Output the [X, Y] coordinate of the center of the cell containing the given text.  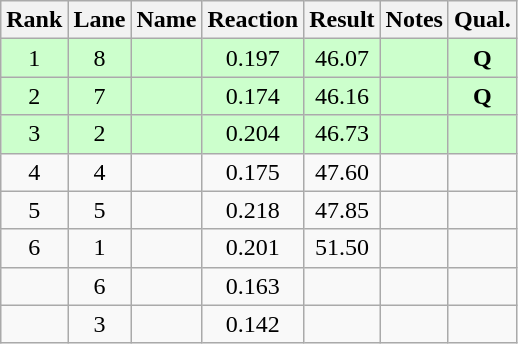
Name [166, 20]
0.204 [253, 134]
51.50 [342, 248]
0.175 [253, 172]
46.73 [342, 134]
7 [100, 96]
0.142 [253, 324]
47.85 [342, 210]
Qual. [482, 20]
0.201 [253, 248]
0.197 [253, 58]
Notes [414, 20]
Reaction [253, 20]
0.174 [253, 96]
8 [100, 58]
Rank [34, 20]
47.60 [342, 172]
46.16 [342, 96]
Lane [100, 20]
46.07 [342, 58]
0.218 [253, 210]
Result [342, 20]
0.163 [253, 286]
